Capture the cell that displays the provided text and extract its (x, y) central coordinate. 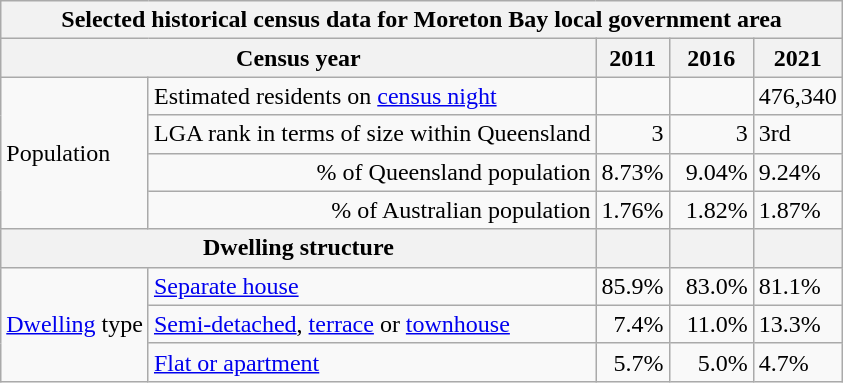
Population (75, 153)
2021 (798, 58)
1.82% (711, 210)
Dwelling structure (298, 248)
9.24% (798, 172)
Census year (298, 58)
11.0% (711, 324)
% of Australian population (372, 210)
Flat or apartment (372, 362)
2011 (632, 58)
13.3% (798, 324)
Estimated residents on census night (372, 96)
5.7% (632, 362)
4.7% (798, 362)
8.73% (632, 172)
Selected historical census data for Moreton Bay local government area (422, 20)
81.1% (798, 286)
1.87% (798, 210)
85.9% (632, 286)
2016 (711, 58)
Semi-detached, terrace or townhouse (372, 324)
1.76% (632, 210)
9.04% (711, 172)
476,340 (798, 96)
LGA rank in terms of size within Queensland (372, 134)
83.0% (711, 286)
Separate house (372, 286)
7.4% (632, 324)
5.0% (711, 362)
Dwelling type (75, 324)
3rd (798, 134)
% of Queensland population (372, 172)
